Capture the cell that displays the provided text and extract its [X, Y] central coordinate. 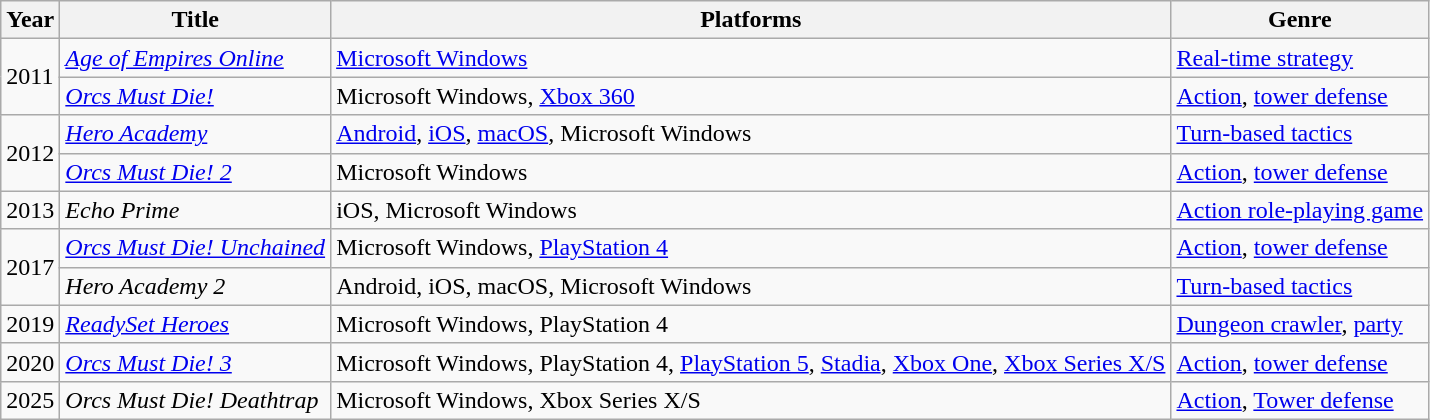
Platforms [751, 20]
ReadySet Heroes [196, 324]
Echo Prime [196, 210]
2012 [30, 153]
2017 [30, 267]
2025 [30, 400]
Orcs Must Die! Unchained [196, 248]
Title [196, 20]
Action, Tower defense [1300, 400]
Hero Academy [196, 134]
Real-time strategy [1300, 58]
Orcs Must Die! 3 [196, 362]
Dungeon crawler, party [1300, 324]
Orcs Must Die! Deathtrap [196, 400]
Orcs Must Die! [196, 96]
2011 [30, 77]
Microsoft Windows, Xbox 360 [751, 96]
Microsoft Windows, PlayStation 4, PlayStation 5, Stadia, Xbox One, Xbox Series X/S [751, 362]
iOS, Microsoft Windows [751, 210]
Orcs Must Die! 2 [196, 172]
Age of Empires Online [196, 58]
2019 [30, 324]
Year [30, 20]
Hero Academy 2 [196, 286]
2013 [30, 210]
Action role-playing game [1300, 210]
Genre [1300, 20]
2020 [30, 362]
Microsoft Windows, Xbox Series X/S [751, 400]
